Detect which cell encompasses the target text, then output its (X, Y) center coordinate. 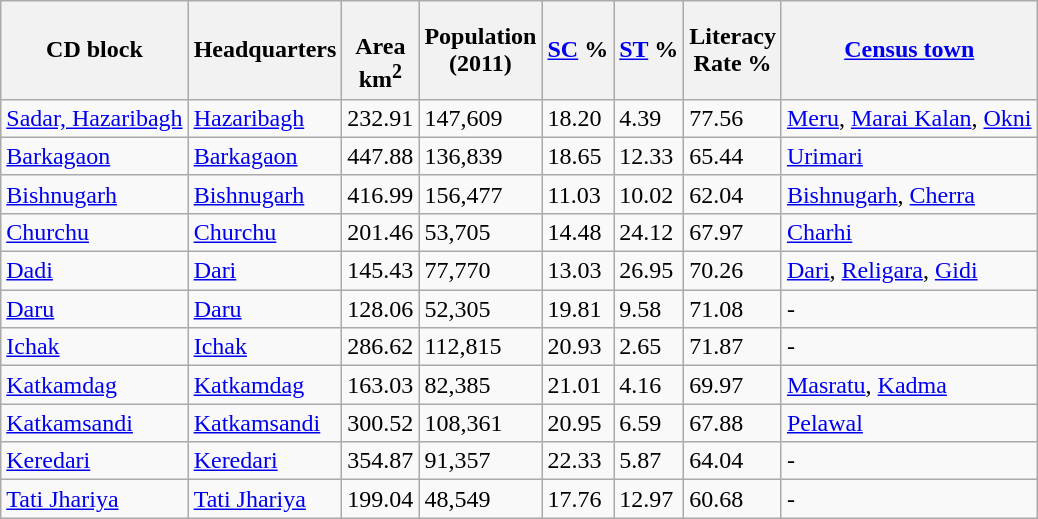
77,770 (480, 271)
SC % (578, 50)
65.44 (733, 156)
354.87 (380, 461)
416.99 (380, 194)
Charhi (909, 232)
108,361 (480, 423)
24.12 (649, 232)
128.06 (380, 309)
71.08 (733, 309)
300.52 (380, 423)
CD block (94, 50)
4.39 (649, 118)
64.04 (733, 461)
163.03 (380, 385)
6.59 (649, 423)
62.04 (733, 194)
21.01 (578, 385)
Census town (909, 50)
12.97 (649, 499)
13.03 (578, 271)
Dari (265, 271)
20.95 (578, 423)
147,609 (480, 118)
Headquarters (265, 50)
Literacy Rate % (733, 50)
Pelawal (909, 423)
18.20 (578, 118)
69.97 (733, 385)
232.91 (380, 118)
10.02 (649, 194)
156,477 (480, 194)
82,385 (480, 385)
Dari, Religara, Gidi (909, 271)
5.87 (649, 461)
2.65 (649, 347)
Bishnugarh, Cherra (909, 194)
112,815 (480, 347)
286.62 (380, 347)
12.33 (649, 156)
447.88 (380, 156)
53,705 (480, 232)
Masratu, Kadma (909, 385)
17.76 (578, 499)
Hazaribagh (265, 118)
26.95 (649, 271)
136,839 (480, 156)
Urimari (909, 156)
22.33 (578, 461)
14.48 (578, 232)
9.58 (649, 309)
18.65 (578, 156)
Dadi (94, 271)
ST % (649, 50)
Population(2011) (480, 50)
52,305 (480, 309)
Meru, Marai Kalan, Okni (909, 118)
145.43 (380, 271)
67.88 (733, 423)
199.04 (380, 499)
77.56 (733, 118)
201.46 (380, 232)
20.93 (578, 347)
48,549 (480, 499)
19.81 (578, 309)
70.26 (733, 271)
71.87 (733, 347)
60.68 (733, 499)
Sadar, Hazaribagh (94, 118)
67.97 (733, 232)
91,357 (480, 461)
4.16 (649, 385)
Areakm2 (380, 50)
11.03 (578, 194)
